Find where the given text appears and provide that cell's center as (X, Y) coordinate. 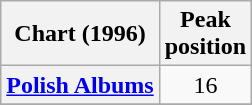
16 (205, 85)
Peakposition (205, 34)
Chart (1996) (80, 34)
Polish Albums (80, 85)
